Find where the given text appears and provide that cell's center as [x, y] coordinate. 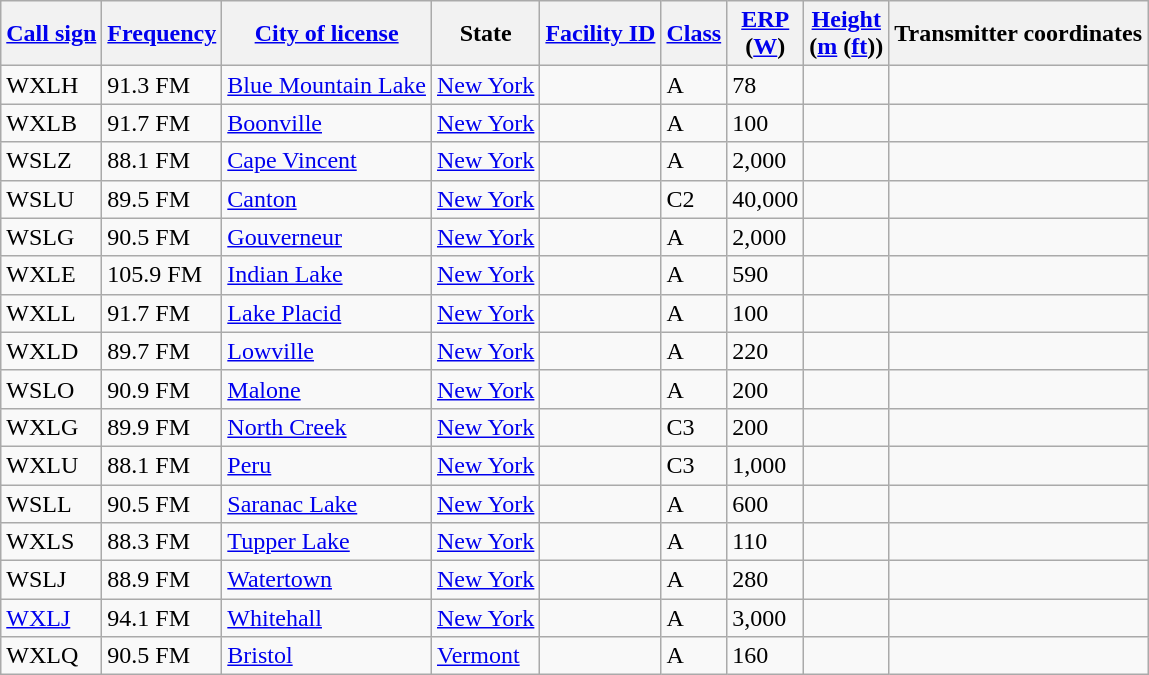
Canton [327, 199]
ERP(W) [766, 34]
Indian Lake [327, 275]
WXLG [52, 427]
WXLD [52, 351]
Transmitter coordinates [1018, 34]
WSLG [52, 237]
Cape Vincent [327, 161]
91.3 FM [162, 85]
Class [694, 34]
WSLZ [52, 161]
Lake Placid [327, 313]
Height(m (ft)) [846, 34]
90.9 FM [162, 389]
WXLL [52, 313]
WSLJ [52, 580]
Call sign [52, 34]
WXLQ [52, 656]
Vermont [485, 656]
WXLS [52, 542]
WXLE [52, 275]
110 [766, 542]
88.3 FM [162, 542]
88.9 FM [162, 580]
Saranac Lake [327, 503]
Watertown [327, 580]
Blue Mountain Lake [327, 85]
Frequency [162, 34]
89.7 FM [162, 351]
Tupper Lake [327, 542]
280 [766, 580]
220 [766, 351]
40,000 [766, 199]
600 [766, 503]
Lowville [327, 351]
1,000 [766, 465]
State [485, 34]
Facility ID [600, 34]
WXLU [52, 465]
94.1 FM [162, 618]
WXLB [52, 123]
89.9 FM [162, 427]
590 [766, 275]
160 [766, 656]
WXLJ [52, 618]
City of license [327, 34]
Bristol [327, 656]
Peru [327, 465]
Malone [327, 389]
89.5 FM [162, 199]
Gouverneur [327, 237]
78 [766, 85]
North Creek [327, 427]
3,000 [766, 618]
Whitehall [327, 618]
105.9 FM [162, 275]
WSLL [52, 503]
C2 [694, 199]
WSLU [52, 199]
WSLO [52, 389]
Boonville [327, 123]
WXLH [52, 85]
